Return the [x, y] coordinate for the center point of the cell that contains the specified text.  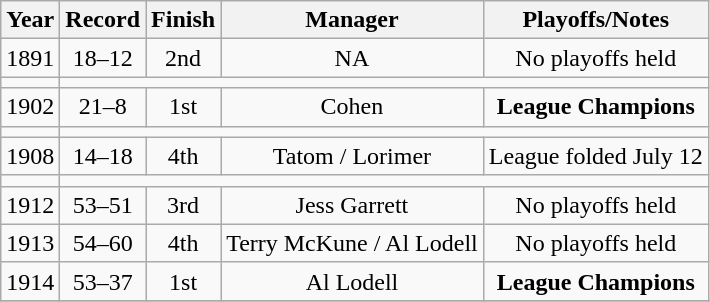
Al Lodell [352, 281]
1913 [30, 243]
14–18 [103, 156]
Jess Garrett [352, 205]
Record [103, 20]
54–60 [103, 243]
18–12 [103, 58]
Year [30, 20]
Finish [184, 20]
1908 [30, 156]
Tatom / Lorimer [352, 156]
21–8 [103, 107]
53–51 [103, 205]
2nd [184, 58]
Cohen [352, 107]
1912 [30, 205]
1891 [30, 58]
Manager [352, 20]
League folded July 12 [596, 156]
53–37 [103, 281]
Terry McKune / Al Lodell [352, 243]
1902 [30, 107]
1914 [30, 281]
Playoffs/Notes [596, 20]
NA [352, 58]
3rd [184, 205]
